Extract the [x, y] coordinate from the center of the cell holding the provided text.  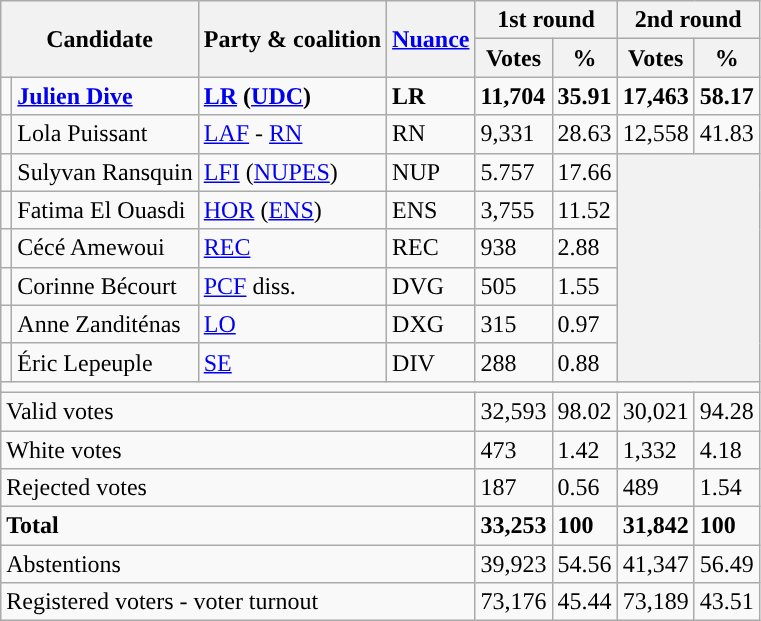
73,189 [656, 602]
White votes [238, 449]
0.97 [584, 324]
288 [514, 362]
1.42 [584, 449]
5.757 [514, 172]
Anne Zanditénas [105, 324]
9,331 [514, 134]
Lola Puissant [105, 134]
ENS [431, 210]
30,021 [656, 411]
Candidate [100, 39]
17.66 [584, 172]
11,704 [514, 96]
315 [514, 324]
2nd round [688, 20]
39,923 [514, 564]
LR (UDC) [292, 96]
Julien Dive [105, 96]
LAF - RN [292, 134]
98.02 [584, 411]
Rejected votes [238, 488]
11.52 [584, 210]
PCF diss. [292, 286]
1.54 [726, 488]
35.91 [584, 96]
73,176 [514, 602]
473 [514, 449]
43.51 [726, 602]
17,463 [656, 96]
94.28 [726, 411]
187 [514, 488]
NUP [431, 172]
32,593 [514, 411]
DXG [431, 324]
DIV [431, 362]
938 [514, 248]
Éric Lepeuple [105, 362]
Registered voters - voter turnout [238, 602]
28.63 [584, 134]
41.83 [726, 134]
54.56 [584, 564]
Valid votes [238, 411]
SE [292, 362]
33,253 [514, 526]
1st round [546, 20]
489 [656, 488]
45.44 [584, 602]
505 [514, 286]
Cécé Amewoui [105, 248]
12,558 [656, 134]
LR [431, 96]
0.56 [584, 488]
56.49 [726, 564]
41,347 [656, 564]
DVG [431, 286]
1.55 [584, 286]
1,332 [656, 449]
4.18 [726, 449]
LFI (NUPES) [292, 172]
31,842 [656, 526]
58.17 [726, 96]
Total [238, 526]
RN [431, 134]
LO [292, 324]
Abstentions [238, 564]
3,755 [514, 210]
Corinne Bécourt [105, 286]
Party & coalition [292, 39]
2.88 [584, 248]
Sulyvan Ransquin [105, 172]
Nuance [431, 39]
Fatima El Ouasdi [105, 210]
0.88 [584, 362]
HOR (ENS) [292, 210]
